Pinpoint the cell where the given text exists, returning its [X, Y] midpoint coordinate. 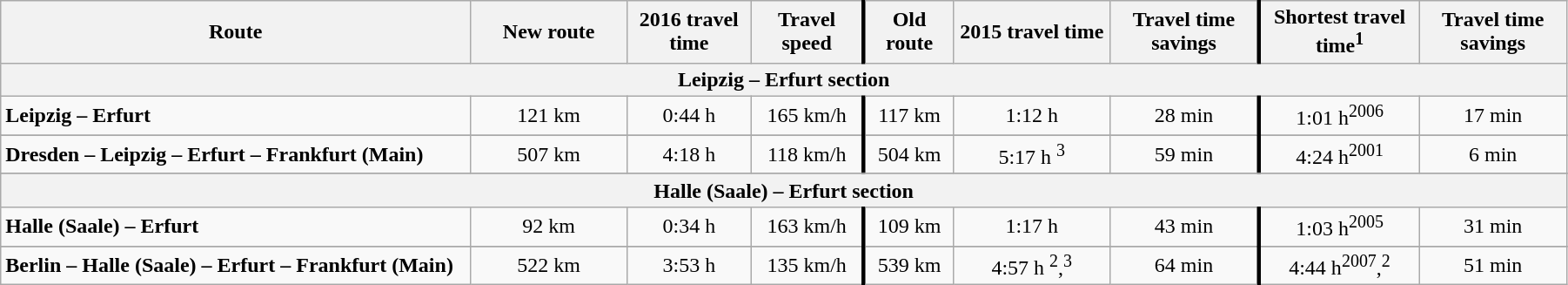
51 min [1493, 265]
64 min [1185, 265]
4:44 h2007,2 [1339, 265]
1:03 h2005 [1339, 227]
New route [549, 32]
31 min [1493, 227]
163 km/h [807, 227]
17 min [1493, 115]
Travel speed [807, 32]
522 km [549, 265]
Shortest travel time1 [1339, 32]
504 km [908, 155]
117 km [908, 115]
135 km/h [807, 265]
Leipzig – Erfurt [236, 115]
28 min [1185, 115]
121 km [549, 115]
1:12 h [1032, 115]
0:44 h [689, 115]
118 km/h [807, 155]
4:18 h [689, 155]
Berlin – Halle (Saale) – Erfurt – Frankfurt (Main) [236, 265]
165 km/h [807, 115]
59 min [1185, 155]
109 km [908, 227]
4:57 h 2,3 [1032, 265]
Old route [908, 32]
5:17 h 3 [1032, 155]
2015 travel time [1032, 32]
539 km [908, 265]
43 min [1185, 227]
0:34 h [689, 227]
Leipzig – Erfurt section [784, 79]
1:17 h [1032, 227]
Route [236, 32]
2016 travel time [689, 32]
92 km [549, 227]
1:01 h2006 [1339, 115]
507 km [549, 155]
3:53 h [689, 265]
Dresden – Leipzig – Erfurt – Frankfurt (Main) [236, 155]
Halle (Saale) – Erfurt [236, 227]
Halle (Saale) – Erfurt section [784, 190]
6 min [1493, 155]
4:24 h2001 [1339, 155]
